Determine the [X, Y] coordinate at the center of the cell enclosing the given text.  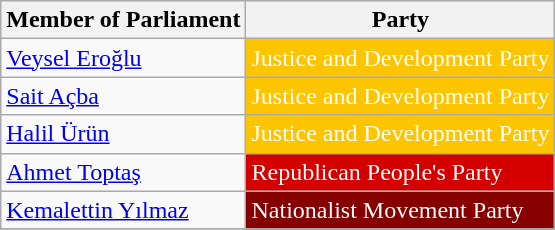
Republican People's Party [400, 172]
Veysel Eroğlu [124, 58]
Sait Açba [124, 96]
Nationalist Movement Party [400, 210]
Party [400, 20]
Halil Ürün [124, 134]
Kemalettin Yılmaz [124, 210]
Member of Parliament [124, 20]
Ahmet Toptaş [124, 172]
